Return (x, y) of the center of cell containing provided text 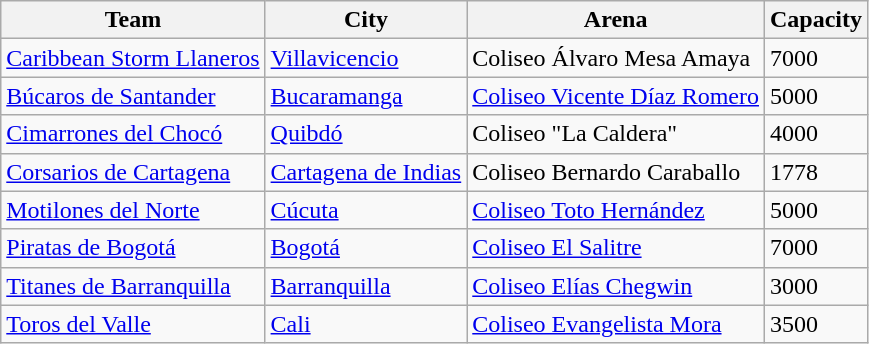
Coliseo El Salitre (616, 248)
Coliseo Álvaro Mesa Amaya (616, 58)
Coliseo Toto Hernández (616, 210)
Barranquilla (366, 286)
Coliseo "La Caldera" (616, 134)
Búcaros de Santander (133, 96)
Coliseo Bernardo Caraballo (616, 172)
Titanes de Barranquilla (133, 286)
Team (133, 20)
Toros del Valle (133, 324)
Villavicencio (366, 58)
Corsarios de Cartagena (133, 172)
Motilones del Norte (133, 210)
Cúcuta (366, 210)
Bucaramanga (366, 96)
1778 (816, 172)
Bogotá (366, 248)
Cimarrones del Chocó (133, 134)
4000 (816, 134)
Coliseo Vicente Díaz Romero (616, 96)
Cali (366, 324)
3000 (816, 286)
Caribbean Storm Llaneros (133, 58)
3500 (816, 324)
Capacity (816, 20)
Coliseo Evangelista Mora (616, 324)
Arena (616, 20)
Quibdó (366, 134)
Cartagena de Indias (366, 172)
City (366, 20)
Piratas de Bogotá (133, 248)
Coliseo Elías Chegwin (616, 286)
